Identify which cell holds the provided text, then report its [x, y] central coordinate. 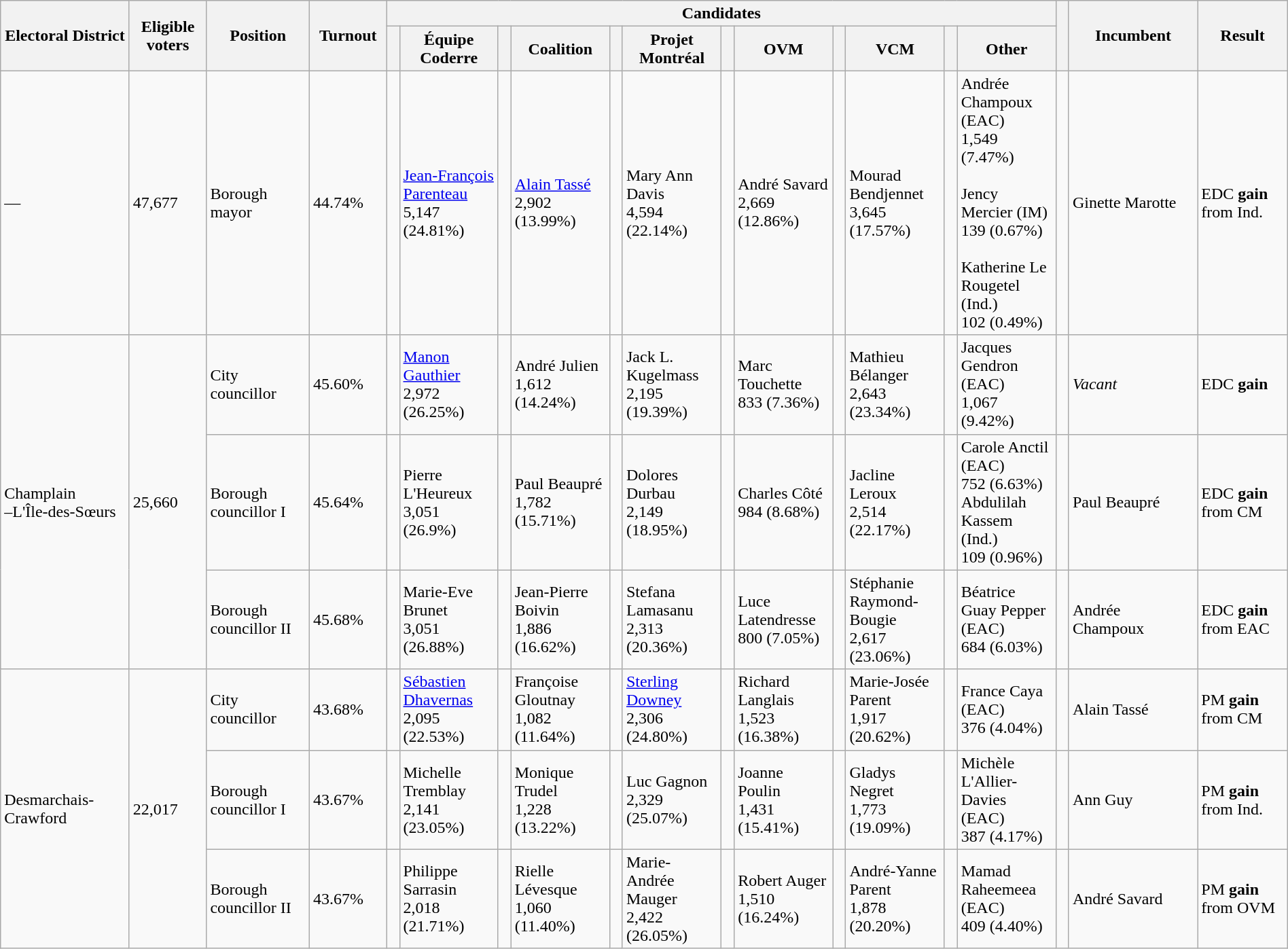
OVM [784, 49]
25,660 [168, 502]
45.68% [348, 620]
VCM [895, 49]
Desmarchais-Crawford [65, 808]
Charles Côté984 (8.68%) [784, 502]
Marie-Andrée Mauger2,422 (26.05%) [671, 899]
EDC gain from CM [1242, 502]
Result [1242, 35]
Michèle L'Allier-Davies (EAC)387 (4.17%) [1007, 800]
43.68% [348, 709]
Position [258, 35]
Ginette Marotte [1133, 202]
Mary Ann Davis4,594 (22.14%) [671, 202]
Béatrice Guay Pepper (EAC)684 (6.03%) [1007, 620]
Stéphanie Raymond-Bougie2,617 (23.06%) [895, 620]
André Julien1,612 (14.24%) [560, 384]
France Caya (EAC)376 (4.04%) [1007, 709]
Pierre L'Heureux3,051 (26.9%) [448, 502]
Marie-Josée Parent1,917 (20.62%) [895, 709]
Borough mayor [258, 202]
Paul Beaupré [1133, 502]
Luce Latendresse800 (7.05%) [784, 620]
André Savard2,669 (12.86%) [784, 202]
Mathieu Bélanger2,643 (23.34%) [895, 384]
EDC gain from Ind. [1242, 202]
Joanne Poulin1,431 (15.41%) [784, 800]
Jack L. Kugelmass2,195 (19.39%) [671, 384]
Alain Tassé2,902 (13.99%) [560, 202]
Stefana Lamasanu2,313 (20.36%) [671, 620]
André Savard [1133, 899]
PM gain from CM [1242, 709]
Carole Anctil (EAC)752 (6.63%)Abdulilah Kassem (Ind.)109 (0.96%) [1007, 502]
Paul Beaupré1,782 (15.71%) [560, 502]
Monique Trudel1,228 (13.22%) [560, 800]
Andrée Champoux [1133, 620]
Alain Tassé [1133, 709]
— [65, 202]
Jean-François Parenteau5,147 (24.81%) [448, 202]
45.64% [348, 502]
Robert Auger1,510 (16.24%) [784, 899]
Coalition [560, 49]
EDC gain [1242, 384]
Ann Guy [1133, 800]
47,677 [168, 202]
Manon Gauthier2,972 (26.25%) [448, 384]
Jean-Pierre Boivin1,886 (16.62%) [560, 620]
Candidates [721, 14]
22,017 [168, 808]
Jacline Leroux2,514 (22.17%) [895, 502]
Champlain–L'Île-des-Sœurs [65, 502]
Françoise Gloutnay1,082 (11.64%) [560, 709]
45.60% [348, 384]
Jacques Gendron (EAC)1,067 (9.42%) [1007, 384]
Rielle Lévesque1,060 (11.40%) [560, 899]
PM gain from Ind. [1242, 800]
Turnout [348, 35]
Marc Touchette833 (7.36%) [784, 384]
Sterling Downey2,306 (24.80%) [671, 709]
Dolores Durbau2,149 (18.95%) [671, 502]
Michelle Tremblay2,141 (23.05%) [448, 800]
Projet Montréal [671, 49]
Philippe Sarrasin2,018 (21.71%) [448, 899]
44.74% [348, 202]
Eligible voters [168, 35]
Incumbent [1133, 35]
Electoral District [65, 35]
Vacant [1133, 384]
Équipe Coderre [448, 49]
Gladys Negret1,773 (19.09%) [895, 800]
Richard Langlais1,523 (16.38%) [784, 709]
Other [1007, 49]
EDC gain from EAC [1242, 620]
Luc Gagnon2,329 (25.07%) [671, 800]
PM gain from OVM [1242, 899]
André-Yanne Parent1,878 (20.20%) [895, 899]
Mourad Bendjennet3,645 (17.57%) [895, 202]
Sébastien Dhavernas2,095 (22.53%) [448, 709]
Mamad Raheemeea (EAC)409 (4.40%) [1007, 899]
Marie-Eve Brunet3,051 (26.88%) [448, 620]
Andrée Champoux (EAC)1,549(7.47%)Jency Mercier (IM)139 (0.67%)Katherine Le Rougetel (Ind.)102 (0.49%) [1007, 202]
